Return the (x, y) coordinate for the center point of the cell that contains the specified text.  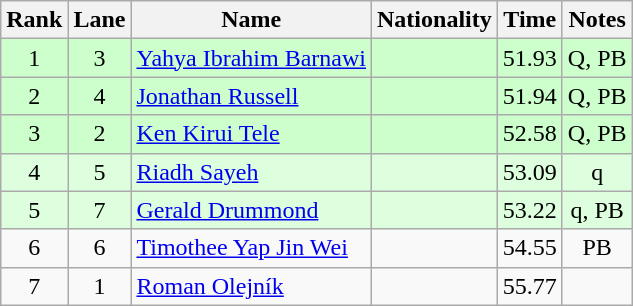
51.94 (530, 96)
Gerald Drummond (252, 210)
Nationality (435, 20)
Rank (34, 20)
PB (597, 248)
q (597, 172)
54.55 (530, 248)
53.22 (530, 210)
Roman Olejník (252, 286)
Jonathan Russell (252, 96)
52.58 (530, 134)
q, PB (597, 210)
51.93 (530, 58)
Lane (100, 20)
Ken Kirui Tele (252, 134)
55.77 (530, 286)
Notes (597, 20)
Yahya Ibrahim Barnawi (252, 58)
Riadh Sayeh (252, 172)
53.09 (530, 172)
Time (530, 20)
Timothee Yap Jin Wei (252, 248)
Name (252, 20)
